For the text-containing cell, return its midpoint in [X, Y] coordinate format. 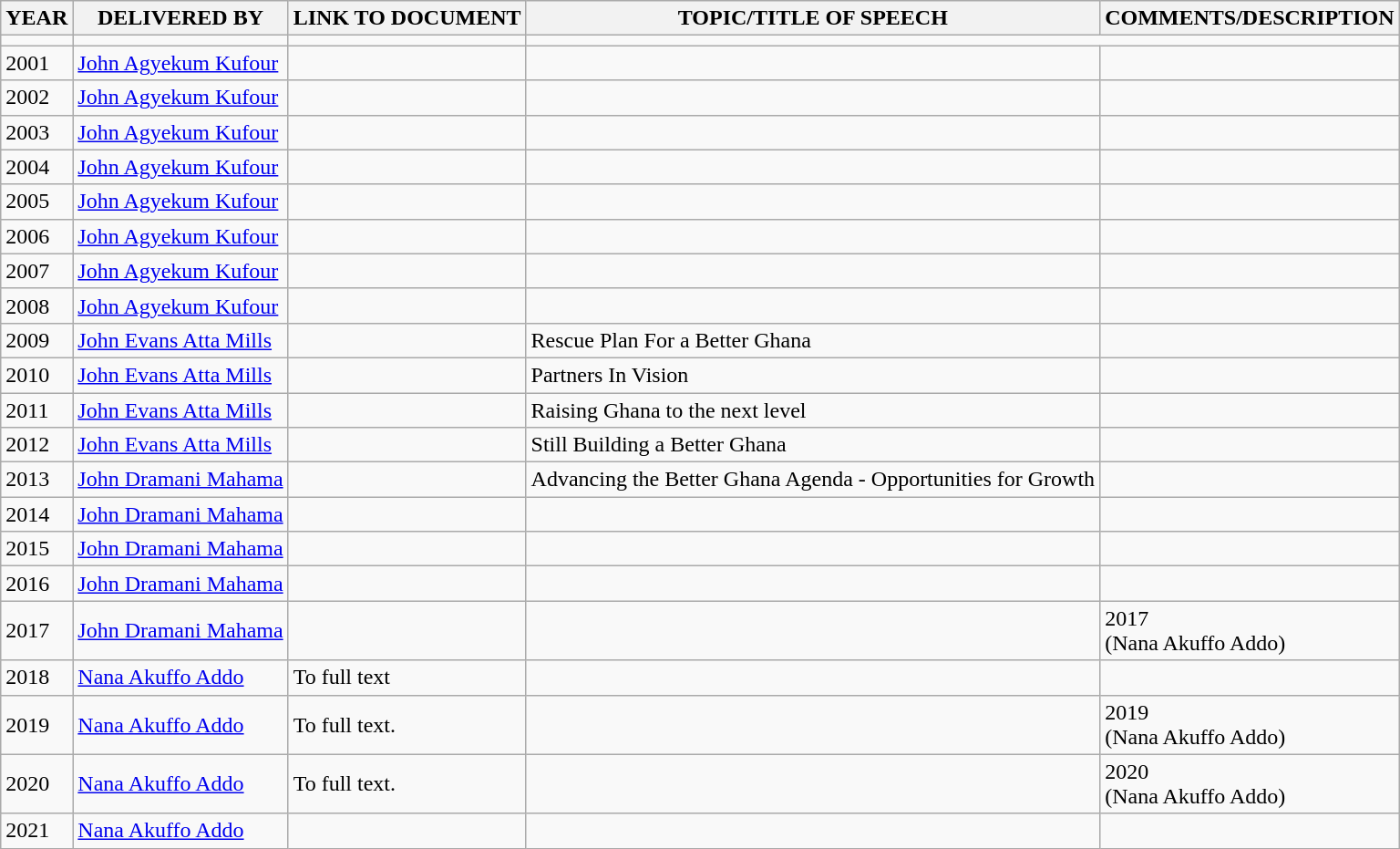
YEAR [36, 18]
Rescue Plan For a Better Ghana [813, 340]
Still Building a Better Ghana [813, 445]
2003 [36, 132]
2011 [36, 409]
To full text [407, 678]
2019(Nana Akuffo Addo) [1250, 724]
DELIVERED BY [180, 18]
2019 [36, 724]
Partners In Vision [813, 375]
2002 [36, 98]
TOPIC/TITLE OF SPEECH [813, 18]
2017(Nana Akuffo Addo) [1250, 631]
2010 [36, 375]
2007 [36, 271]
2018 [36, 678]
2004 [36, 167]
2012 [36, 445]
2020 [36, 784]
2001 [36, 63]
2016 [36, 584]
2013 [36, 480]
2020(Nana Akuffo Addo) [1250, 784]
2017 [36, 631]
Raising Ghana to the next level [813, 409]
Advancing the Better Ghana Agenda - Opportunities for Growth [813, 480]
2006 [36, 236]
2008 [36, 305]
2009 [36, 340]
2021 [36, 831]
COMMENTS/DESCRIPTION [1250, 18]
2015 [36, 549]
2014 [36, 514]
2005 [36, 202]
LINK TO DOCUMENT [407, 18]
